Find where the given text appears and provide that cell's center as (x, y) coordinate. 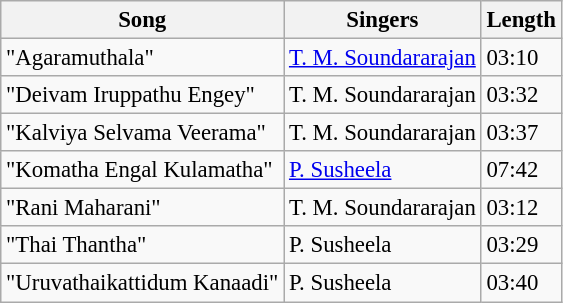
03:40 (521, 283)
"Deivam Iruppathu Engey" (142, 95)
03:29 (521, 245)
03:37 (521, 133)
03:10 (521, 58)
"Uruvathaikattidum Kanaadi" (142, 283)
"Agaramuthala" (142, 58)
03:32 (521, 95)
Length (521, 20)
"Rani Maharani" (142, 208)
"Komatha Engal Kulamatha" (142, 170)
"Kalviya Selvama Veerama" (142, 133)
"Thai Thantha" (142, 245)
Singers (382, 20)
Song (142, 20)
03:12 (521, 208)
07:42 (521, 170)
